Determine the (X, Y) coordinate at the center of the cell enclosing the given text.  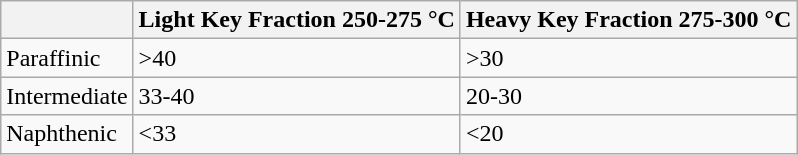
Intermediate (67, 96)
33-40 (296, 96)
Naphthenic (67, 134)
20-30 (628, 96)
>30 (628, 58)
Heavy Key Fraction 275-300 °C (628, 20)
<20 (628, 134)
>40 (296, 58)
<33 (296, 134)
Paraffinic (67, 58)
Light Key Fraction 250-275 °C (296, 20)
